Return the [x, y] coordinate for the center point of the cell that contains the specified text.  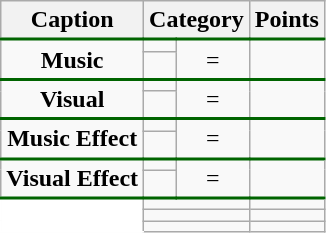
Music [72, 60]
Visual Effect [72, 178]
Points [286, 20]
Music Effect [72, 139]
Category [197, 20]
Visual [72, 99]
Caption [72, 20]
